For the text-containing cell, return its midpoint in (x, y) coordinate format. 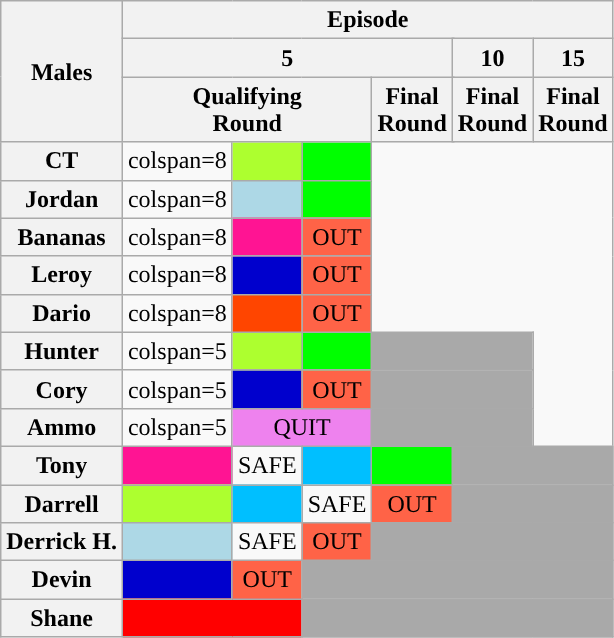
Bananas (62, 237)
Ammo (62, 427)
5 (287, 58)
Males (62, 72)
Cory (62, 389)
Hunter (62, 351)
Devin (62, 580)
Episode (368, 20)
Dario (62, 313)
Jordan (62, 199)
Tony (62, 465)
Shane (62, 618)
Qualifying Round (246, 110)
CT (62, 161)
Derrick H. (62, 542)
10 (492, 58)
15 (573, 58)
QUIT (302, 427)
Leroy (62, 275)
Darrell (62, 503)
